Extract the (x, y) coordinate from the center of the cell holding the provided text.  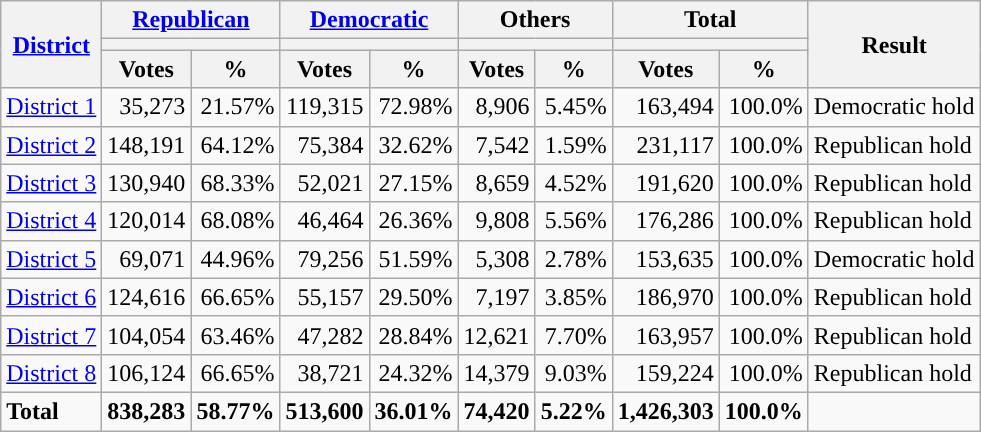
58.77% (236, 411)
838,283 (146, 411)
District 5 (52, 259)
7,197 (496, 297)
5.56% (574, 221)
148,191 (146, 145)
32.62% (414, 145)
24.32% (414, 373)
12,621 (496, 335)
106,124 (146, 373)
63.46% (236, 335)
District 3 (52, 183)
5,308 (496, 259)
1,426,303 (666, 411)
35,273 (146, 107)
District 6 (52, 297)
21.57% (236, 107)
7.70% (574, 335)
119,315 (324, 107)
District (52, 44)
69,071 (146, 259)
176,286 (666, 221)
163,494 (666, 107)
74,420 (496, 411)
8,659 (496, 183)
District 1 (52, 107)
Republican (191, 20)
231,117 (666, 145)
2.78% (574, 259)
District 8 (52, 373)
55,157 (324, 297)
130,940 (146, 183)
104,054 (146, 335)
46,464 (324, 221)
District 2 (52, 145)
72.98% (414, 107)
124,616 (146, 297)
44.96% (236, 259)
8,906 (496, 107)
51.59% (414, 259)
5.45% (574, 107)
513,600 (324, 411)
28.84% (414, 335)
163,957 (666, 335)
District 7 (52, 335)
4.52% (574, 183)
52,021 (324, 183)
68.33% (236, 183)
26.36% (414, 221)
153,635 (666, 259)
27.15% (414, 183)
64.12% (236, 145)
5.22% (574, 411)
36.01% (414, 411)
29.50% (414, 297)
Others (535, 20)
District 4 (52, 221)
75,384 (324, 145)
14,379 (496, 373)
191,620 (666, 183)
Democratic (369, 20)
7,542 (496, 145)
9,808 (496, 221)
186,970 (666, 297)
159,224 (666, 373)
120,014 (146, 221)
47,282 (324, 335)
68.08% (236, 221)
Result (894, 44)
79,256 (324, 259)
9.03% (574, 373)
38,721 (324, 373)
3.85% (574, 297)
1.59% (574, 145)
